Scan for the cell matching the given text and deliver its [X, Y] coordinate at center. 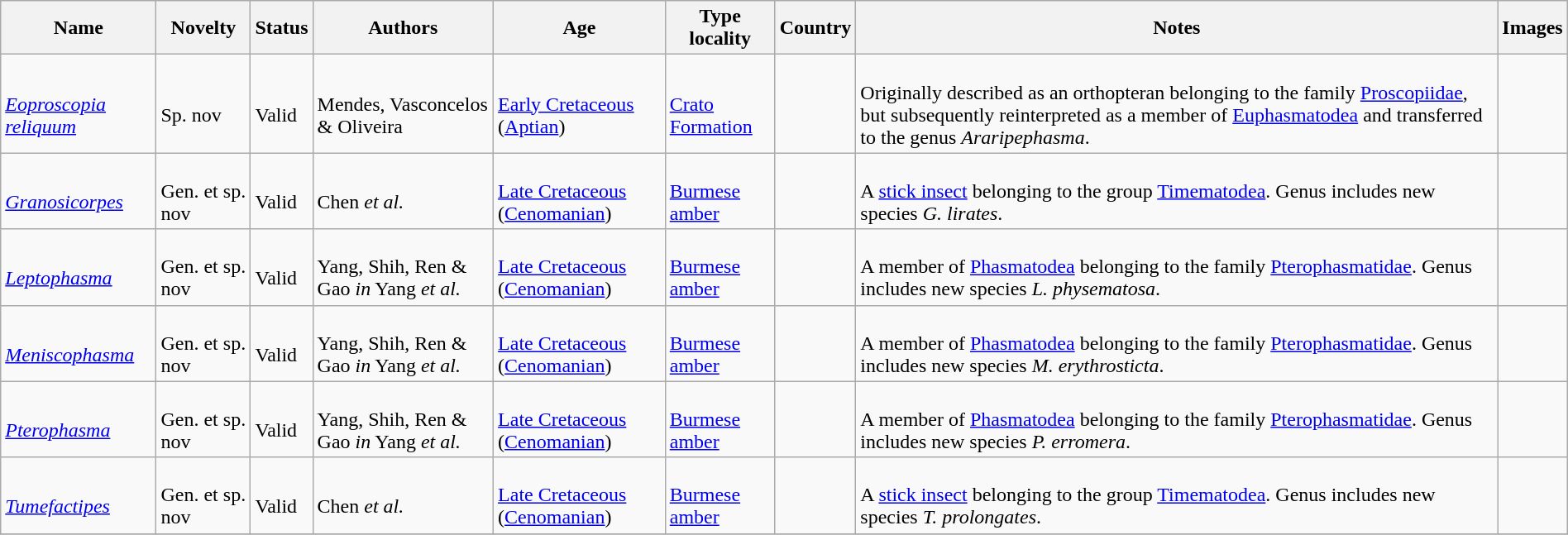
Status [281, 28]
Pterophasma [79, 419]
Granosicorpes [79, 191]
Eoproscopia reliquum [79, 104]
Meniscophasma [79, 343]
A member of Phasmatodea belonging to the family Pterophasmatidae. Genus includes new species L. physematosa. [1177, 267]
A stick insect belonging to the group Timematodea. Genus includes new species G. lirates. [1177, 191]
Age [580, 28]
A member of Phasmatodea belonging to the family Pterophasmatidae. Genus includes new species M. erythrosticta. [1177, 343]
Early Cretaceous (Aptian) [580, 104]
Authors [404, 28]
Sp. nov [203, 104]
Tumefactipes [79, 495]
Type locality [719, 28]
Mendes, Vasconcelos & Oliveira [404, 104]
Novelty [203, 28]
Notes [1177, 28]
Images [1532, 28]
Country [815, 28]
Name [79, 28]
A stick insect belonging to the group Timematodea. Genus includes new species T. prolongates. [1177, 495]
A member of Phasmatodea belonging to the family Pterophasmatidae. Genus includes new species P. erromera. [1177, 419]
Crato Formation [719, 104]
Leptophasma [79, 267]
